Determine the [X, Y] coordinate at the center of the cell enclosing the given text.  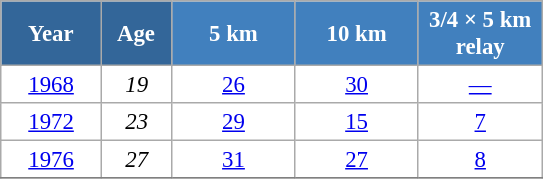
1968 [52, 85]
— [480, 85]
31 [234, 160]
15 [356, 122]
1972 [52, 122]
19 [136, 85]
Age [136, 34]
Year [52, 34]
26 [234, 85]
7 [480, 122]
29 [234, 122]
3/4 × 5 km relay [480, 34]
30 [356, 85]
5 km [234, 34]
8 [480, 160]
10 km [356, 34]
23 [136, 122]
1976 [52, 160]
